Capture the cell that displays the provided text and extract its [X, Y] central coordinate. 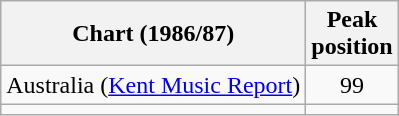
99 [352, 85]
Australia (Kent Music Report) [154, 85]
Peakposition [352, 34]
Chart (1986/87) [154, 34]
